Determine the [X, Y] coordinate at the center of the cell enclosing the given text.  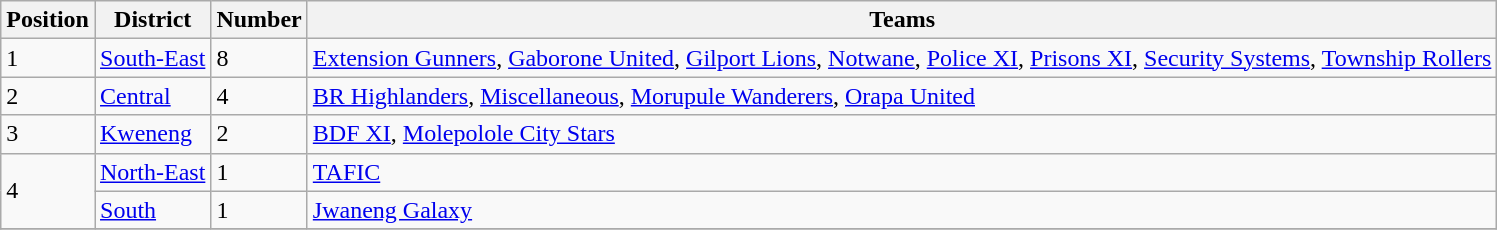
Kweneng [152, 134]
Position [48, 20]
TAFIC [902, 172]
8 [259, 58]
BDF XI, Molepolole City Stars [902, 134]
South [152, 210]
South-East [152, 58]
District [152, 20]
Number [259, 20]
BR Highlanders, Miscellaneous, Morupule Wanderers, Orapa United [902, 96]
Jwaneng Galaxy [902, 210]
North-East [152, 172]
Teams [902, 20]
Extension Gunners, Gaborone United, Gilport Lions, Notwane, Police XI, Prisons XI, Security Systems, Township Rollers [902, 58]
Central [152, 96]
3 [48, 134]
